From the cell containing the given text, extract its center point as [X, Y] coordinate. 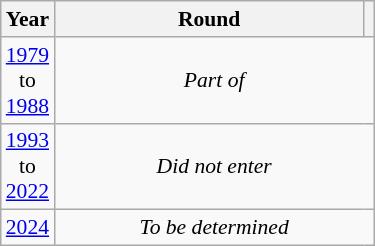
Did not enter [214, 166]
Part of [214, 80]
Year [28, 19]
2024 [28, 228]
1993to2022 [28, 166]
Round [209, 19]
1979to1988 [28, 80]
To be determined [214, 228]
